Output the [X, Y] coordinate of the center of the cell containing the given text.  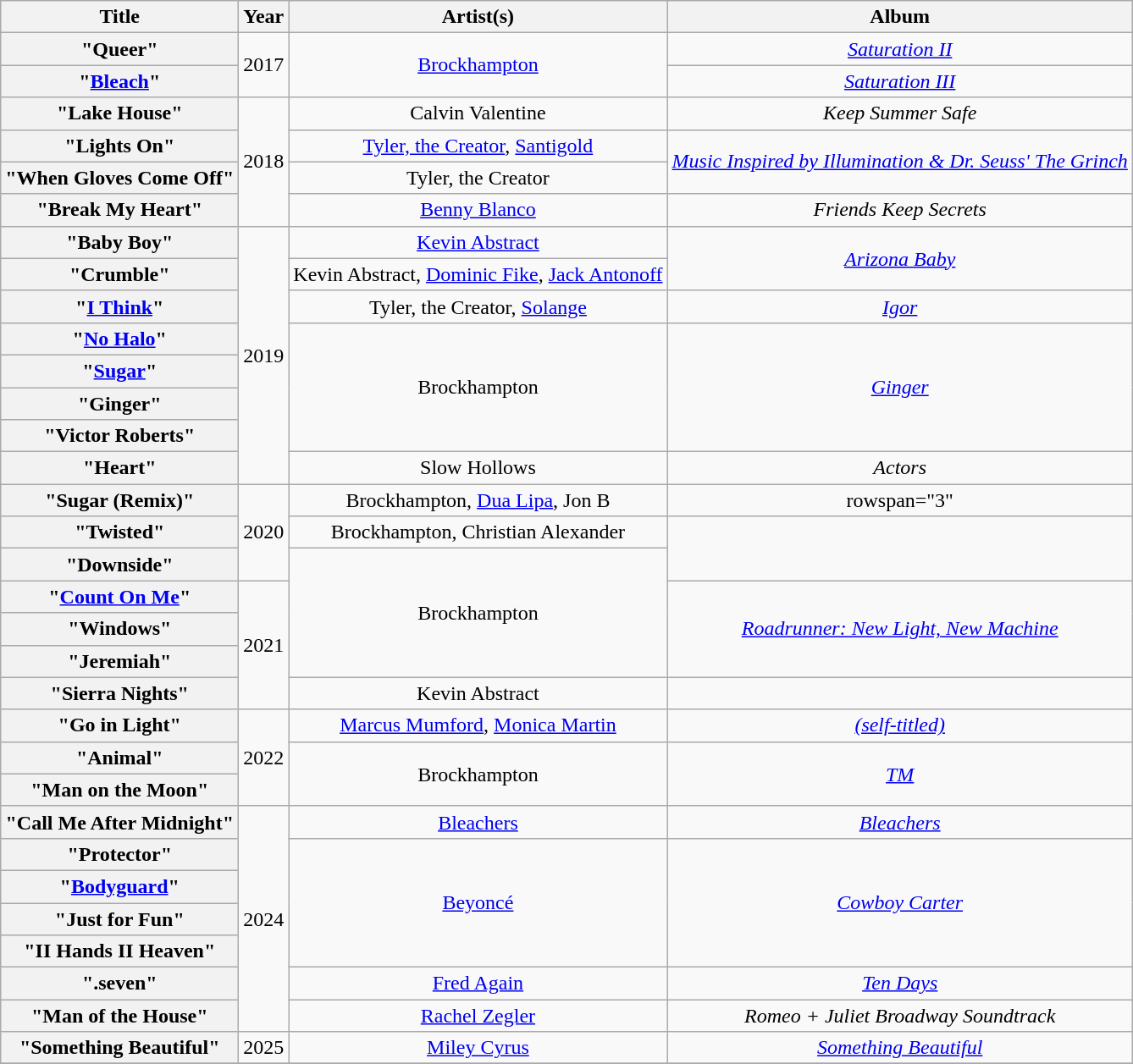
2020 [264, 532]
Actors [899, 468]
"Go in Light" [120, 725]
2024 [264, 918]
"Bleach" [120, 81]
Beyoncé [478, 902]
"Break My Heart" [120, 210]
Saturation III [899, 81]
Slow Hollows [478, 468]
"Sierra Nights" [120, 693]
"Bodyguard" [120, 886]
Tyler, the Creator, Solange [478, 306]
Kevin Abstract, Dominic Fike, Jack Antonoff [478, 274]
"When Gloves Come Off" [120, 178]
(self-titled) [899, 725]
Title [120, 17]
".seven" [120, 984]
2022 [264, 758]
Fred Again [478, 984]
Brockhampton, Dua Lipa, Jon B [478, 500]
"Victor Roberts" [120, 436]
Ginger [899, 387]
Keep Summer Safe [899, 113]
2021 [264, 645]
Something Beautiful [899, 1048]
2018 [264, 162]
"Jeremiah" [120, 661]
"Lake House" [120, 113]
2025 [264, 1048]
"Crumble" [120, 274]
rowspan="3" [899, 500]
Rachel Zegler [478, 1016]
Music Inspired by Illumination & Dr. Seuss' The Grinch [899, 162]
Tyler, the Creator, Santigold [478, 146]
"II Hands II Heaven" [120, 951]
Cowboy Carter [899, 902]
"Baby Boy" [120, 242]
Roadrunner: New Light, New Machine [899, 629]
"Downside" [120, 565]
"Queer" [120, 49]
2017 [264, 65]
"Count On Me" [120, 597]
"Call Me After Midnight" [120, 822]
Friends Keep Secrets [899, 210]
Year [264, 17]
2019 [264, 355]
"Sugar" [120, 371]
Benny Blanco [478, 210]
"I Think" [120, 306]
Album [899, 17]
"Man of the House" [120, 1016]
"Twisted" [120, 532]
"Something Beautiful" [120, 1048]
"Animal" [120, 758]
"No Halo" [120, 339]
"Heart" [120, 468]
"Protector" [120, 854]
"Just for Fun" [120, 918]
"Sugar (Remix)" [120, 500]
"Lights On" [120, 146]
"Man on the Moon" [120, 790]
Romeo + Juliet Broadway Soundtrack [899, 1016]
"Windows" [120, 629]
Marcus Mumford, Monica Martin [478, 725]
Miley Cyrus [478, 1048]
"Ginger" [120, 404]
TM [899, 774]
Calvin Valentine [478, 113]
Tyler, the Creator [478, 178]
Ten Days [899, 984]
Igor [899, 306]
Brockhampton, Christian Alexander [478, 532]
Arizona Baby [899, 258]
Artist(s) [478, 17]
Saturation II [899, 49]
